Provide the [x, y] coordinate of the cell's center where the given text is located.  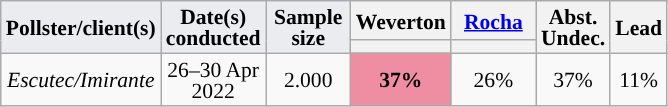
Pollster/client(s) [81, 27]
2.000 [308, 79]
Rocha [494, 20]
11% [638, 79]
Date(s) conducted [214, 27]
Abst.Undec. [573, 27]
Sample size [308, 27]
26% [494, 79]
Weverton [401, 20]
26–30 Apr 2022 [214, 79]
Lead [638, 27]
Escutec/Imirante [81, 79]
